Extract the [X, Y] coordinate from the center of the cell holding the provided text.  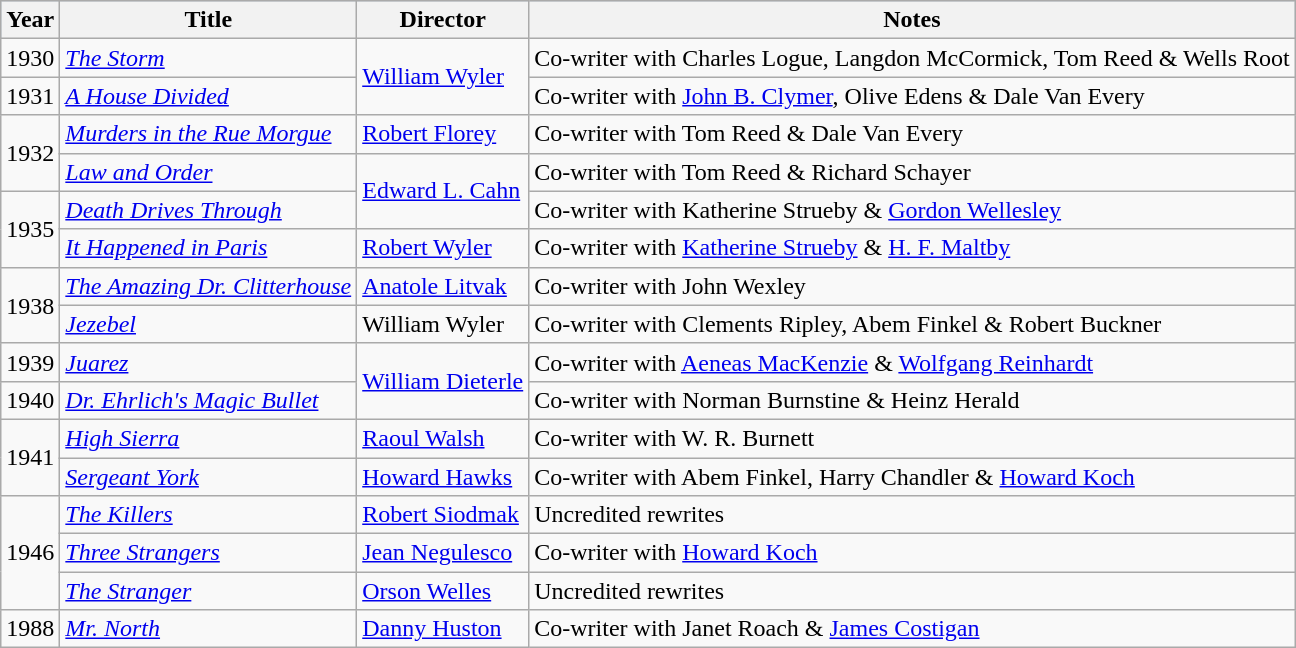
1946 [30, 553]
1931 [30, 96]
A House Divided [208, 96]
1932 [30, 153]
Dr. Ehrlich's Magic Bullet [208, 400]
Juarez [208, 362]
1930 [30, 58]
1940 [30, 400]
Co-writer with Charles Logue, Langdon McCormick, Tom Reed & Wells Root [912, 58]
Law and Order [208, 172]
Robert Wyler [443, 248]
Co-writer with Clements Ripley, Abem Finkel & Robert Buckner [912, 324]
William Dieterle [443, 381]
The Killers [208, 515]
1939 [30, 362]
Co-writer with Janet Roach & James Costigan [912, 629]
1935 [30, 229]
Year [30, 20]
Co-writer with Tom Reed & Dale Van Every [912, 134]
Orson Welles [443, 591]
Danny Huston [443, 629]
Co-writer with W. R. Burnett [912, 438]
Co-writer with Tom Reed & Richard Schayer [912, 172]
Jezebel [208, 324]
Howard Hawks [443, 477]
Co-writer with Howard Koch [912, 553]
It Happened in Paris [208, 248]
Murders in the Rue Morgue [208, 134]
The Stranger [208, 591]
The Storm [208, 58]
Anatole Litvak [443, 286]
Co-writer with Abem Finkel, Harry Chandler & Howard Koch [912, 477]
Robert Florey [443, 134]
Co-writer with Katherine Strueby & H. F. Maltby [912, 248]
The Amazing Dr. Clitterhouse [208, 286]
Sergeant York [208, 477]
Director [443, 20]
1941 [30, 457]
Co-writer with Aeneas MacKenzie & Wolfgang Reinhardt [912, 362]
Edward L. Cahn [443, 191]
High Sierra [208, 438]
Three Strangers [208, 553]
Death Drives Through [208, 210]
Robert Siodmak [443, 515]
1988 [30, 629]
Co-writer with John Wexley [912, 286]
Raoul Walsh [443, 438]
Co-writer with John B. Clymer, Olive Edens & Dale Van Every [912, 96]
Jean Negulesco [443, 553]
1938 [30, 305]
Co-writer with Katherine Strueby & Gordon Wellesley [912, 210]
Notes [912, 20]
Co-writer with Norman Burnstine & Heinz Herald [912, 400]
Title [208, 20]
Mr. North [208, 629]
